Capture the cell that displays the provided text and extract its (x, y) central coordinate. 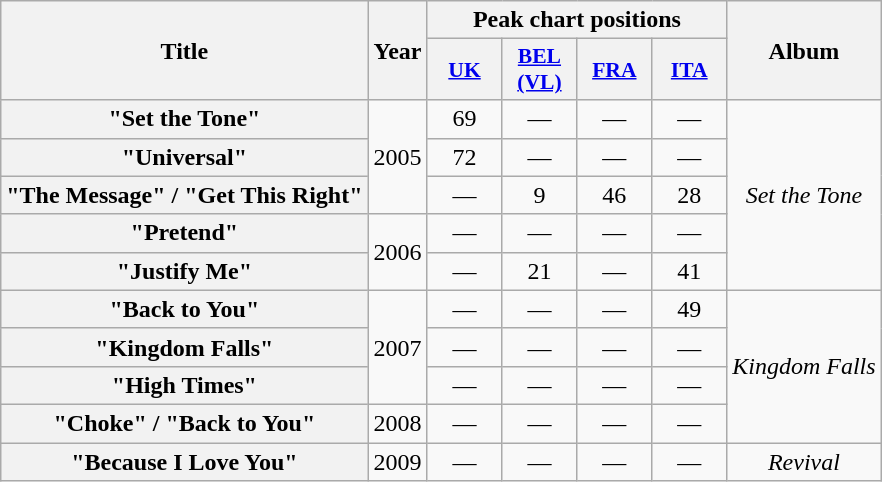
UK (464, 70)
FRA (614, 70)
"Because I Love You" (184, 461)
"The Message" / "Get This Right" (184, 195)
2007 (398, 347)
2009 (398, 461)
"Universal" (184, 157)
BEL(VL) (540, 70)
69 (464, 119)
9 (540, 195)
72 (464, 157)
2005 (398, 157)
"Set the Tone" (184, 119)
Title (184, 50)
28 (690, 195)
21 (540, 271)
49 (690, 309)
Kingdom Falls (804, 366)
"Back to You" (184, 309)
ITA (690, 70)
Year (398, 50)
"Justify Me" (184, 271)
2008 (398, 423)
Revival (804, 461)
Peak chart positions (577, 20)
Album (804, 50)
"Pretend" (184, 233)
46 (614, 195)
"High Times" (184, 385)
"Kingdom Falls" (184, 347)
41 (690, 271)
2006 (398, 252)
Set the Tone (804, 195)
"Choke" / "Back to You" (184, 423)
